Locate the cell with the specified text and output its [x, y] center coordinate. 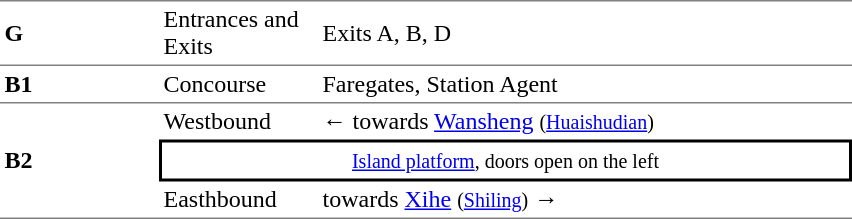
Westbound [238, 122]
Entrances and Exits [238, 33]
← towards Wansheng (Huaishudian) [585, 122]
B1 [80, 85]
Concourse [238, 85]
Faregates, Station Agent [585, 85]
Exits A, B, D [585, 33]
G [80, 33]
Island platform, doors open on the left [506, 161]
